Identify which cell holds the provided text, then report its (x, y) central coordinate. 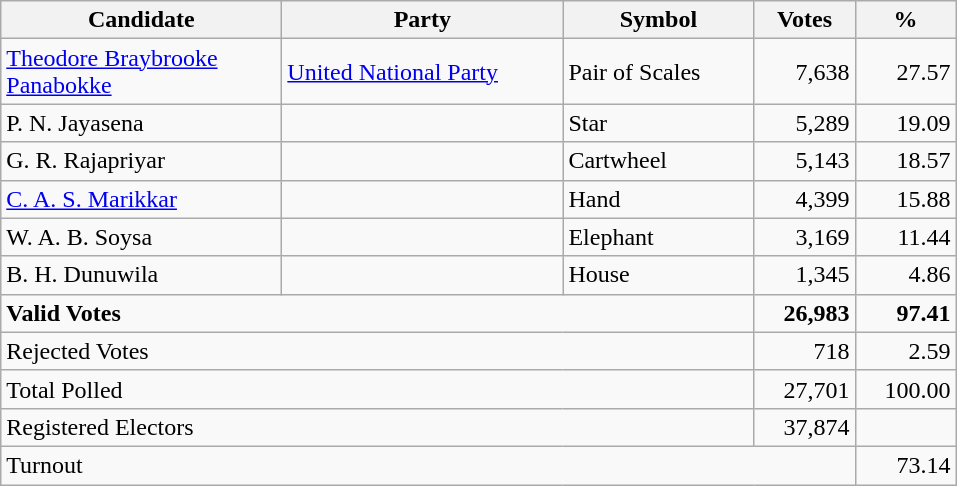
19.09 (906, 123)
Votes (804, 20)
97.41 (906, 313)
5,143 (804, 161)
B. H. Dunuwila (142, 275)
W. A. B. Soysa (142, 237)
Candidate (142, 20)
100.00 (906, 389)
11.44 (906, 237)
73.14 (906, 465)
Elephant (658, 237)
18.57 (906, 161)
1,345 (804, 275)
C. A. S. Marikkar (142, 199)
Total Polled (378, 389)
Theodore Braybrooke Panabokke (142, 72)
Pair of Scales (658, 72)
3,169 (804, 237)
4,399 (804, 199)
4.86 (906, 275)
7,638 (804, 72)
37,874 (804, 427)
% (906, 20)
Star (658, 123)
27,701 (804, 389)
Symbol (658, 20)
Valid Votes (378, 313)
718 (804, 351)
26,983 (804, 313)
15.88 (906, 199)
Hand (658, 199)
P. N. Jayasena (142, 123)
Registered Electors (378, 427)
27.57 (906, 72)
5,289 (804, 123)
United National Party (422, 72)
House (658, 275)
Rejected Votes (378, 351)
G. R. Rajapriyar (142, 161)
Turnout (428, 465)
2.59 (906, 351)
Party (422, 20)
Cartwheel (658, 161)
